For the text-containing cell, return its midpoint in [X, Y] coordinate format. 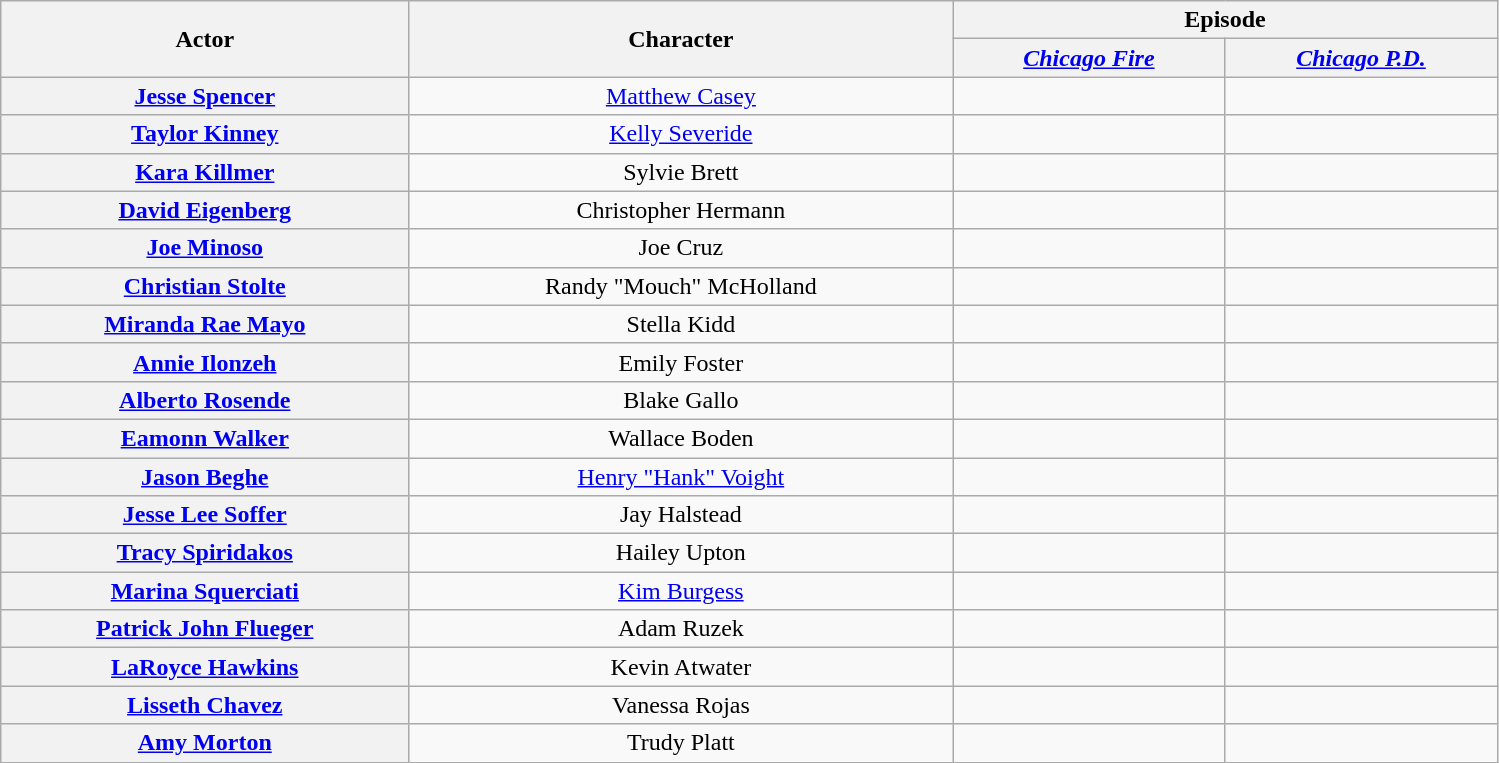
Taylor Kinney [205, 134]
Kelly Severide [681, 134]
Blake Gallo [681, 400]
Jay Halstead [681, 515]
Joe Cruz [681, 248]
Lisseth Chavez [205, 705]
Tracy Spiridakos [205, 553]
Annie Ilonzeh [205, 362]
Alberto Rosende [205, 400]
Sylvie Brett [681, 172]
Jesse Lee Soffer [205, 515]
Kara Killmer [205, 172]
Marina Squerciati [205, 591]
Chicago Fire [1089, 58]
Kim Burgess [681, 591]
Christian Stolte [205, 286]
LaRoyce Hawkins [205, 667]
Character [681, 39]
Wallace Boden [681, 438]
Eamonn Walker [205, 438]
Miranda Rae Mayo [205, 324]
Actor [205, 39]
Chicago P.D. [1361, 58]
Adam Ruzek [681, 629]
Stella Kidd [681, 324]
Matthew Casey [681, 96]
Vanessa Rojas [681, 705]
Jason Beghe [205, 477]
Kevin Atwater [681, 667]
David Eigenberg [205, 210]
Christopher Hermann [681, 210]
Episode [1225, 20]
Patrick John Flueger [205, 629]
Joe Minoso [205, 248]
Emily Foster [681, 362]
Hailey Upton [681, 553]
Henry "Hank" Voight [681, 477]
Trudy Platt [681, 743]
Randy "Mouch" McHolland [681, 286]
Amy Morton [205, 743]
Jesse Spencer [205, 96]
